Detect which cell encompasses the target text, then output its (X, Y) center coordinate. 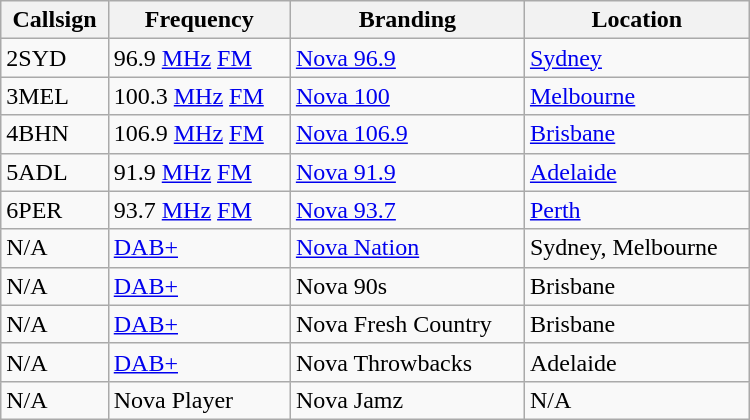
Nova 91.9 (407, 172)
Sydney, Melbourne (636, 248)
Perth (636, 210)
100.3 MHz FM (199, 96)
Nova Nation (407, 248)
Location (636, 20)
Nova 96.9 (407, 58)
Nova Jamz (407, 400)
Frequency (199, 20)
Branding (407, 20)
6PER (54, 210)
106.9 MHz FM (199, 134)
93.7 MHz FM (199, 210)
4BHN (54, 134)
Nova 93.7 (407, 210)
Nova 100 (407, 96)
2SYD (54, 58)
3MEL (54, 96)
Sydney (636, 58)
Nova Throwbacks (407, 362)
Callsign (54, 20)
96.9 MHz FM (199, 58)
Nova Player (199, 400)
Nova 106.9 (407, 134)
Nova 90s (407, 286)
5ADL (54, 172)
Melbourne (636, 96)
91.9 MHz FM (199, 172)
Nova Fresh Country (407, 324)
